Scan for the cell matching the given text and deliver its (X, Y) coordinate at center. 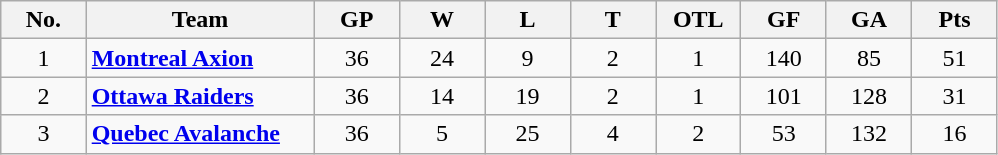
Ottawa Raiders (200, 96)
9 (528, 58)
132 (868, 134)
No. (44, 20)
L (528, 20)
Team (200, 20)
101 (784, 96)
85 (868, 58)
5 (442, 134)
25 (528, 134)
24 (442, 58)
GF (784, 20)
OTL (698, 20)
140 (784, 58)
128 (868, 96)
31 (954, 96)
Pts (954, 20)
Quebec Avalanche (200, 134)
3 (44, 134)
Montreal Axion (200, 58)
GA (868, 20)
W (442, 20)
16 (954, 134)
GP (356, 20)
4 (612, 134)
14 (442, 96)
53 (784, 134)
T (612, 20)
51 (954, 58)
19 (528, 96)
